Identify which cell holds the provided text, then report its [X, Y] central coordinate. 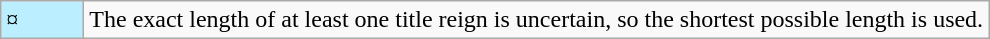
¤ [42, 20]
The exact length of at least one title reign is uncertain, so the shortest possible length is used. [536, 20]
